Determine the [X, Y] coordinate at the center of the cell enclosing the given text.  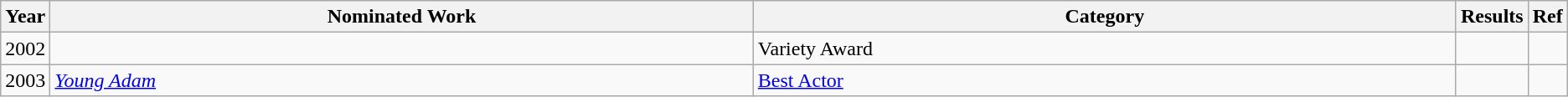
2002 [25, 48]
Best Actor [1104, 80]
Variety Award [1104, 48]
Results [1492, 17]
Year [25, 17]
Ref [1548, 17]
Nominated Work [402, 17]
Young Adam [402, 80]
2003 [25, 80]
Category [1104, 17]
